Capture the cell that displays the provided text and extract its [x, y] central coordinate. 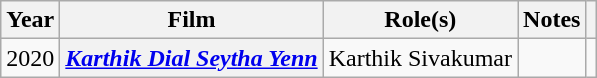
Karthik Dial Seytha Yenn [192, 58]
2020 [30, 58]
Role(s) [420, 20]
Karthik Sivakumar [420, 58]
Year [30, 20]
Notes [552, 20]
Film [192, 20]
